Scan for the cell matching the given text and deliver its (X, Y) coordinate at center. 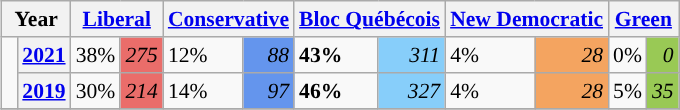
327 (412, 91)
38% (96, 55)
30% (96, 91)
88 (268, 55)
Green (644, 19)
35 (663, 91)
214 (142, 91)
Year (36, 19)
43% (336, 55)
311 (412, 55)
Bloc Québécois (370, 19)
0% (628, 55)
5% (628, 91)
2021 (44, 55)
97 (268, 91)
14% (203, 91)
2019 (44, 91)
Liberal (117, 19)
46% (336, 91)
Conservative (228, 19)
0 (663, 55)
New Democratic (526, 19)
12% (203, 55)
275 (142, 55)
